Provide the (X, Y) coordinate of the cell's center where the given text is located.  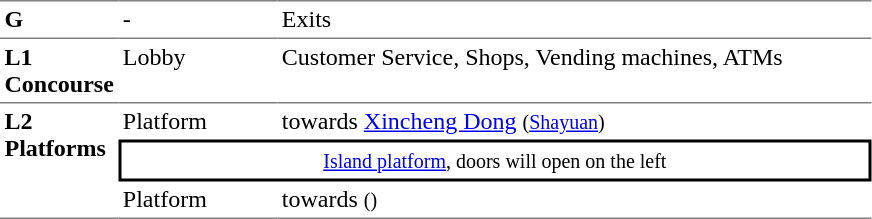
Customer Service, Shops, Vending machines, ATMs (574, 71)
towards Xincheng Dong (Shayuan) (574, 122)
Island platform, doors will open on the left (494, 161)
G (59, 19)
- (198, 19)
Platform (198, 122)
Lobby (198, 71)
L1Concourse (59, 71)
Exits (574, 19)
